Output the [x, y] coordinate of the center of the cell containing the given text.  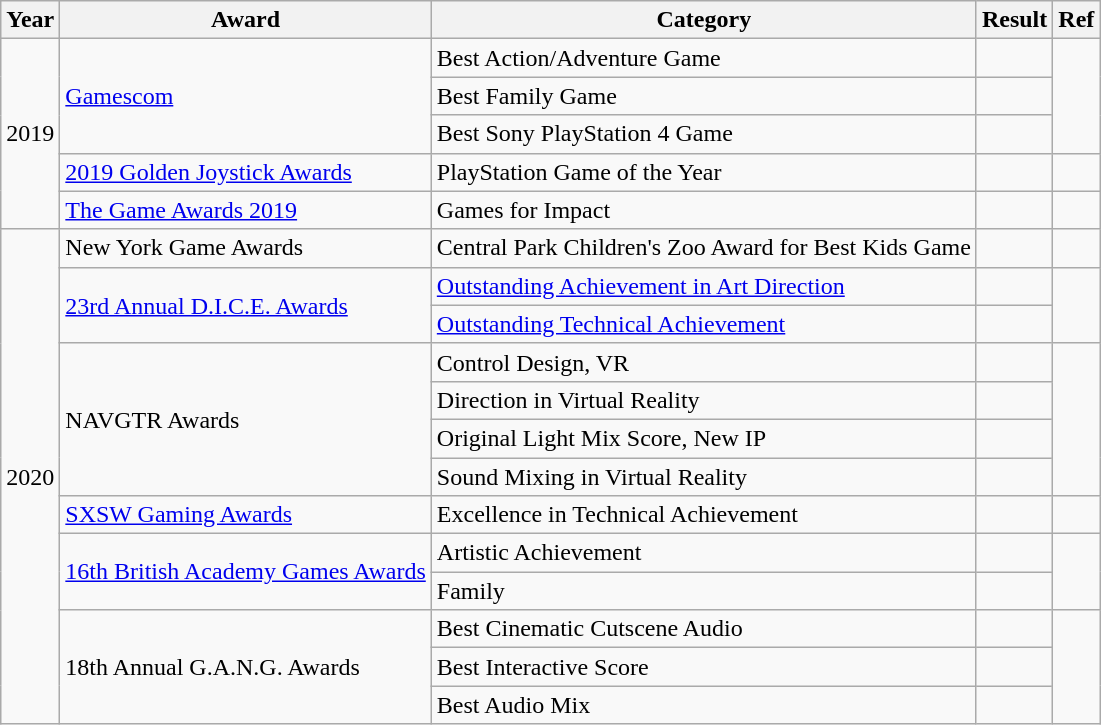
Family [704, 591]
Sound Mixing in Virtual Reality [704, 477]
Original Light Mix Score, New IP [704, 438]
Ref [1076, 20]
Award [246, 20]
Year [30, 20]
The Game Awards 2019 [246, 210]
Outstanding Achievement in Art Direction [704, 286]
23rd Annual D.I.C.E. Awards [246, 305]
2019 [30, 134]
Best Interactive Score [704, 667]
Gamescom [246, 96]
Best Audio Mix [704, 705]
PlayStation Game of the Year [704, 172]
Games for Impact [704, 210]
2019 Golden Joystick Awards [246, 172]
Artistic Achievement [704, 553]
NAVGTR Awards [246, 419]
New York Game Awards [246, 248]
2020 [30, 476]
Excellence in Technical Achievement [704, 515]
Direction in Virtual Reality [704, 400]
Central Park Children's Zoo Award for Best Kids Game [704, 248]
SXSW Gaming Awards [246, 515]
Best Cinematic Cutscene Audio [704, 629]
Category [704, 20]
16th British Academy Games Awards [246, 572]
Control Design, VR [704, 362]
Best Family Game [704, 96]
Best Action/Adventure Game [704, 58]
Result [1014, 20]
Outstanding Technical Achievement [704, 324]
Best Sony PlayStation 4 Game [704, 134]
18th Annual G.A.N.G. Awards [246, 667]
